Extract the (X, Y) coordinate from the center of the cell holding the provided text.  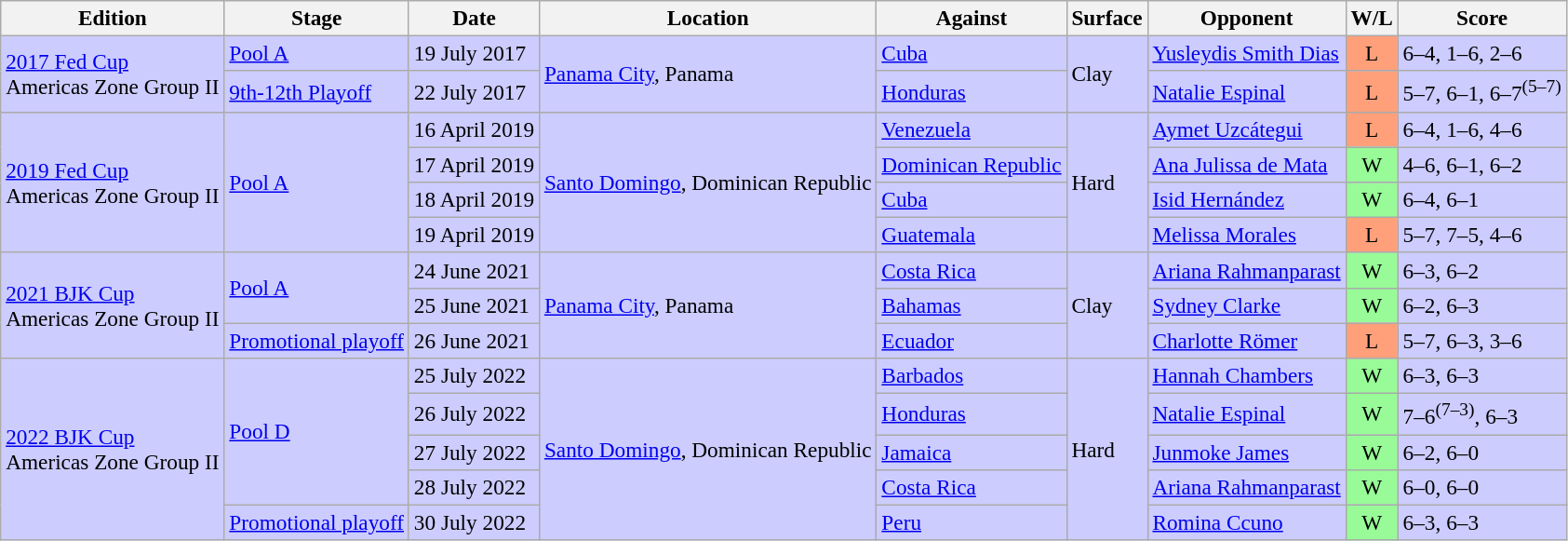
Edition (113, 18)
2019 Fed Cup Americas Zone Group II (113, 183)
Yusleydis Smith Dias (1247, 53)
17 April 2019 (474, 165)
Against (972, 18)
2017 Fed Cup Americas Zone Group II (113, 74)
W/L (1372, 18)
5–7, 6–3, 3–6 (1481, 341)
Location (708, 18)
Pool D (316, 430)
Sydney Clarke (1247, 305)
Date (474, 18)
6–2, 6–0 (1481, 452)
Isid Hernández (1247, 199)
19 July 2017 (474, 53)
Dominican Republic (972, 165)
6–0, 6–0 (1481, 487)
28 July 2022 (474, 487)
6–4, 1–6, 4–6 (1481, 129)
Melissa Morales (1247, 235)
30 July 2022 (474, 522)
Ana Julissa de Mata (1247, 165)
2021 BJK Cup Americas Zone Group II (113, 305)
16 April 2019 (474, 129)
26 June 2021 (474, 341)
4–6, 6–1, 6–2 (1481, 165)
Guatemala (972, 235)
6–4, 1–6, 2–6 (1481, 53)
Score (1481, 18)
7–6(7–3), 6–3 (1481, 413)
19 April 2019 (474, 235)
6–3, 6–2 (1481, 270)
26 July 2022 (474, 413)
27 July 2022 (474, 452)
6–4, 6–1 (1481, 199)
Peru (972, 522)
6–2, 6–3 (1481, 305)
25 July 2022 (474, 375)
Ecuador (972, 341)
Bahamas (972, 305)
Stage (316, 18)
Aymet Uzcátegui (1247, 129)
Junmoke James (1247, 452)
Charlotte Römer (1247, 341)
9th-12th Playoff (316, 91)
Venezuela (972, 129)
2022 BJK Cup Americas Zone Group II (113, 449)
Barbados (972, 375)
5–7, 6–1, 6–7(5–7) (1481, 91)
22 July 2017 (474, 91)
Opponent (1247, 18)
25 June 2021 (474, 305)
Jamaica (972, 452)
5–7, 7–5, 4–6 (1481, 235)
Romina Ccuno (1247, 522)
18 April 2019 (474, 199)
Hannah Chambers (1247, 375)
24 June 2021 (474, 270)
Surface (1107, 18)
